Locate the cell with the specified text and output its (X, Y) center coordinate. 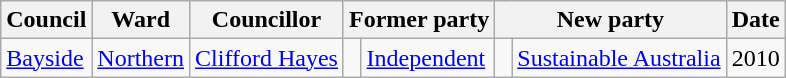
2010 (756, 58)
Northern (141, 58)
Sustainable Australia (619, 58)
Bayside (46, 58)
Council (46, 20)
Clifford Hayes (267, 58)
Councillor (267, 20)
Former party (418, 20)
Ward (141, 20)
Independent (428, 58)
Date (756, 20)
New party (610, 20)
